Pinpoint the cell where the given text exists, returning its (x, y) midpoint coordinate. 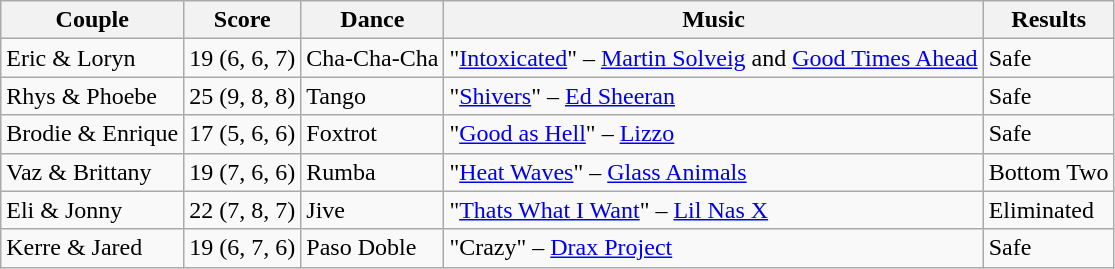
Rumba (372, 172)
"Shivers" – Ed Sheeran (714, 96)
"Intoxicated" – Martin Solveig and Good Times Ahead (714, 58)
17 (5, 6, 6) (242, 134)
"Thats What I Want" – Lil Nas X (714, 210)
Foxtrot (372, 134)
Eliminated (1048, 210)
Paso Doble (372, 248)
Eric & Loryn (92, 58)
Jive (372, 210)
Eli & Jonny (92, 210)
"Heat Waves" – Glass Animals (714, 172)
Results (1048, 20)
Dance (372, 20)
19 (6, 7, 6) (242, 248)
Kerre & Jared (92, 248)
Rhys & Phoebe (92, 96)
Music (714, 20)
Vaz & Brittany (92, 172)
Cha-Cha-Cha (372, 58)
Brodie & Enrique (92, 134)
19 (6, 6, 7) (242, 58)
25 (9, 8, 8) (242, 96)
"Good as Hell" – Lizzo (714, 134)
Score (242, 20)
Couple (92, 20)
"Crazy" – Drax Project (714, 248)
Bottom Two (1048, 172)
22 (7, 8, 7) (242, 210)
Tango (372, 96)
19 (7, 6, 6) (242, 172)
